Output the [x, y] coordinate of the center of the cell containing the given text.  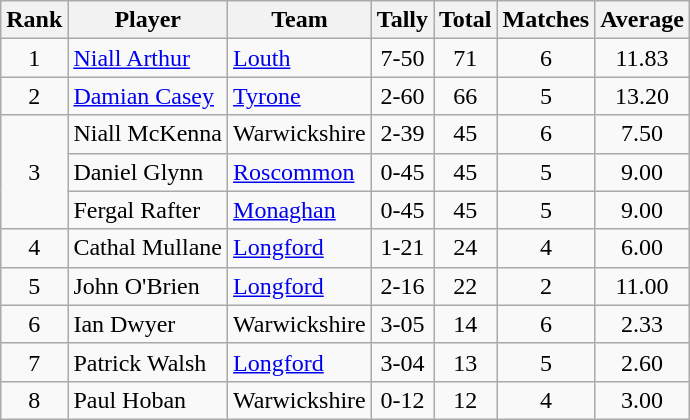
2.60 [642, 362]
22 [466, 286]
Niall McKenna [148, 134]
11.83 [642, 58]
Cathal Mullane [148, 248]
3 [34, 172]
Fergal Rafter [148, 210]
John O'Brien [148, 286]
Damian Casey [148, 96]
7-50 [402, 58]
Monaghan [300, 210]
3-05 [402, 324]
14 [466, 324]
Ian Dwyer [148, 324]
66 [466, 96]
Patrick Walsh [148, 362]
2-60 [402, 96]
2-39 [402, 134]
7.50 [642, 134]
Daniel Glynn [148, 172]
Tyrone [300, 96]
8 [34, 400]
7 [34, 362]
Matches [546, 20]
Louth [300, 58]
12 [466, 400]
3.00 [642, 400]
2-16 [402, 286]
Paul Hoban [148, 400]
3-04 [402, 362]
0-12 [402, 400]
1-21 [402, 248]
1 [34, 58]
24 [466, 248]
71 [466, 58]
Roscommon [300, 172]
Player [148, 20]
Average [642, 20]
Total [466, 20]
Tally [402, 20]
2.33 [642, 324]
13 [466, 362]
Team [300, 20]
Niall Arthur [148, 58]
6.00 [642, 248]
13.20 [642, 96]
Rank [34, 20]
11.00 [642, 286]
